Identify which cell holds the provided text, then report its (X, Y) central coordinate. 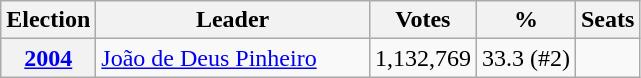
% (526, 20)
33.3 (#2) (526, 58)
Votes (422, 20)
João de Deus Pinheiro (233, 58)
2004 (48, 58)
1,132,769 (422, 58)
Election (48, 20)
Leader (233, 20)
Seats (607, 20)
